Locate the cell with the specified text and output its (X, Y) center coordinate. 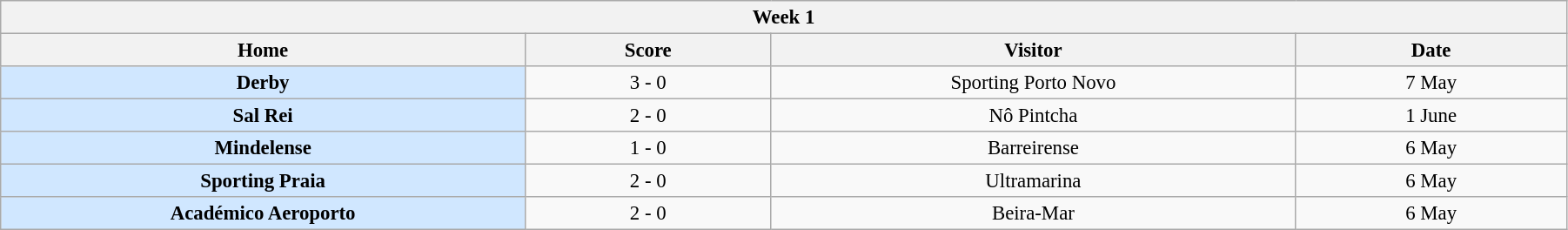
Home (263, 51)
Visitor (1034, 51)
Nô Pintcha (1034, 116)
1 June (1431, 116)
Mindelense (263, 148)
3 - 0 (647, 83)
Beira-Mar (1034, 213)
Score (647, 51)
Académico Aeroporto (263, 213)
Derby (263, 83)
7 May (1431, 83)
Barreirense (1034, 148)
Date (1431, 51)
1 - 0 (647, 148)
Ultramarina (1034, 181)
Sporting Praia (263, 181)
Week 1 (784, 17)
Sporting Porto Novo (1034, 83)
Sal Rei (263, 116)
